Return [X, Y] of the center of cell containing provided text 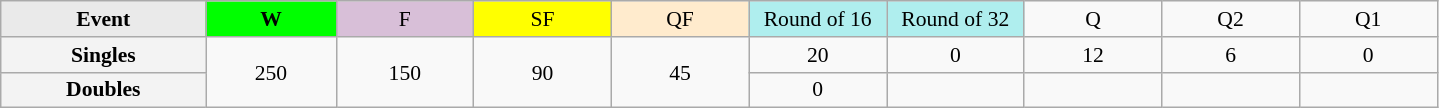
Round of 16 [818, 19]
Q [1093, 19]
45 [680, 72]
Doubles [104, 90]
Singles [104, 55]
QF [680, 19]
Round of 32 [955, 19]
Event [104, 19]
150 [405, 72]
SF [543, 19]
6 [1231, 55]
20 [818, 55]
12 [1093, 55]
Q1 [1368, 19]
90 [543, 72]
F [405, 19]
Q2 [1231, 19]
W [271, 19]
250 [271, 72]
